Provide the (x, y) coordinate of the cell's center where the given text is located.  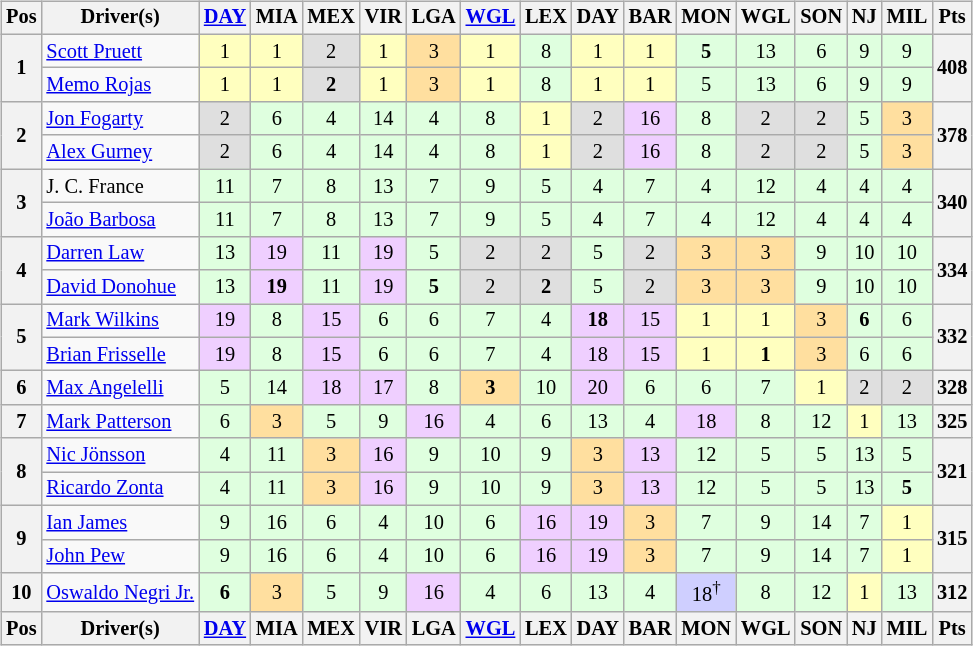
17 (384, 388)
J. C. France (120, 186)
Brian Frisselle (120, 354)
328 (952, 388)
Mark Patterson (120, 422)
John Pew (120, 556)
340 (952, 202)
321 (952, 472)
312 (952, 592)
325 (952, 422)
315 (952, 538)
Ian James (120, 522)
18† (706, 592)
Jon Fogarty (120, 119)
Memo Rojas (120, 85)
Oswaldo Negri Jr. (120, 592)
20 (598, 388)
334 (952, 270)
408 (952, 68)
378 (952, 136)
Nic Jönsson (120, 455)
332 (952, 338)
Darren Law (120, 253)
Mark Wilkins (120, 321)
João Barbosa (120, 220)
Max Angelelli (120, 388)
David Donohue (120, 287)
Ricardo Zonta (120, 489)
Alex Gurney (120, 152)
Scott Pruett (120, 51)
